Determine the [X, Y] coordinate at the center of the cell enclosing the given text.  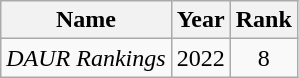
Rank [264, 20]
Year [200, 20]
DAUR Rankings [86, 58]
2022 [200, 58]
Name [86, 20]
8 [264, 58]
